Return [x, y] of the center of cell containing provided text 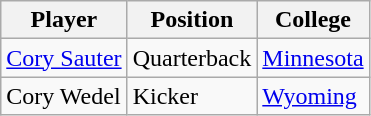
Player [64, 20]
Quarterback [192, 58]
Kicker [192, 96]
Wyoming [313, 96]
College [313, 20]
Minnesota [313, 58]
Position [192, 20]
Cory Wedel [64, 96]
Cory Sauter [64, 58]
